Scan for the cell matching the given text and deliver its (x, y) coordinate at center. 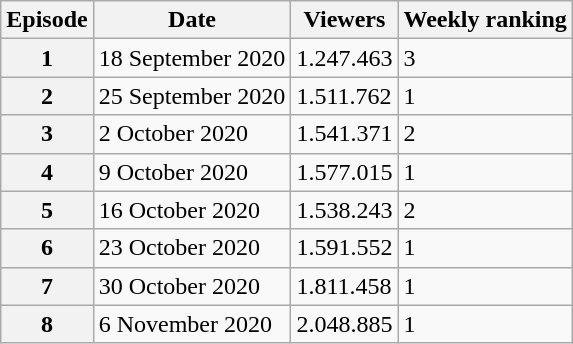
30 October 2020 (192, 286)
25 September 2020 (192, 96)
5 (47, 210)
Episode (47, 20)
1.811.458 (344, 286)
1.538.243 (344, 210)
1.247.463 (344, 58)
7 (47, 286)
2.048.885 (344, 324)
1.511.762 (344, 96)
8 (47, 324)
1.591.552 (344, 248)
23 October 2020 (192, 248)
Weekly ranking (485, 20)
16 October 2020 (192, 210)
1.577.015 (344, 172)
Viewers (344, 20)
Date (192, 20)
2 October 2020 (192, 134)
1.541.371 (344, 134)
6 November 2020 (192, 324)
6 (47, 248)
9 October 2020 (192, 172)
4 (47, 172)
18 September 2020 (192, 58)
